Determine the [X, Y] coordinate at the center of the cell enclosing the given text.  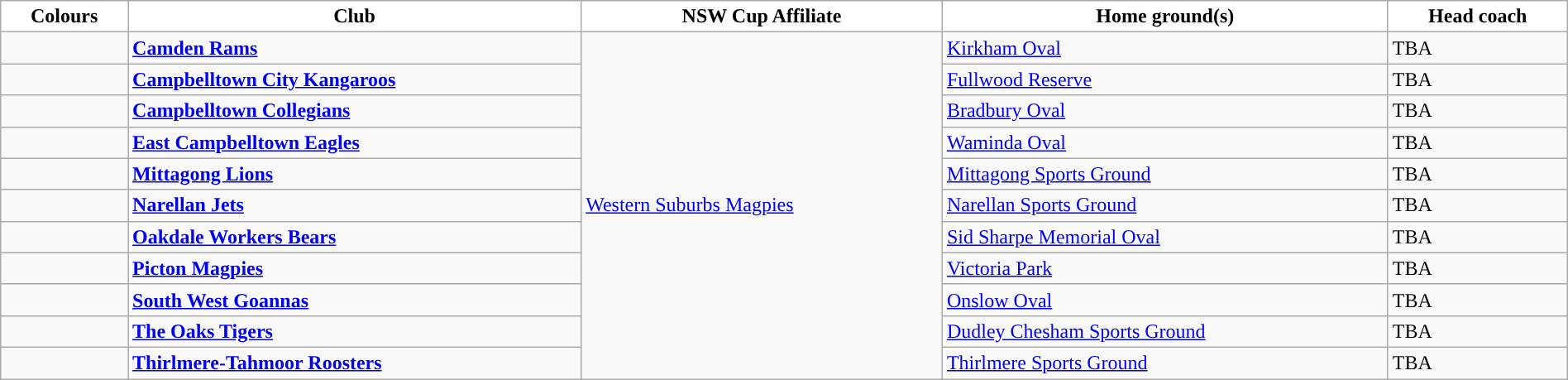
Victoria Park [1164, 268]
Sid Sharpe Memorial Oval [1164, 237]
Camden Rams [355, 48]
Campbelltown City Kangaroos [355, 79]
NSW Cup Affiliate [762, 17]
Mittagong Lions [355, 174]
Thirlmere-Tahmoor Roosters [355, 363]
Campbelltown Collegians [355, 111]
South West Goannas [355, 300]
The Oaks Tigers [355, 331]
Western Suburbs Magpies [762, 205]
Oakdale Workers Bears [355, 237]
Colours [65, 17]
Picton Magpies [355, 268]
Onslow Oval [1164, 300]
Fullwood Reserve [1164, 79]
Mittagong Sports Ground [1164, 174]
Bradbury Oval [1164, 111]
East Campbelltown Eagles [355, 142]
Thirlmere Sports Ground [1164, 363]
Narellan Jets [355, 205]
Narellan Sports Ground [1164, 205]
Dudley Chesham Sports Ground [1164, 331]
Home ground(s) [1164, 17]
Kirkham Oval [1164, 48]
Waminda Oval [1164, 142]
Head coach [1477, 17]
Club [355, 17]
